Return the (X, Y) coordinate for the center point of the cell that contains the specified text.  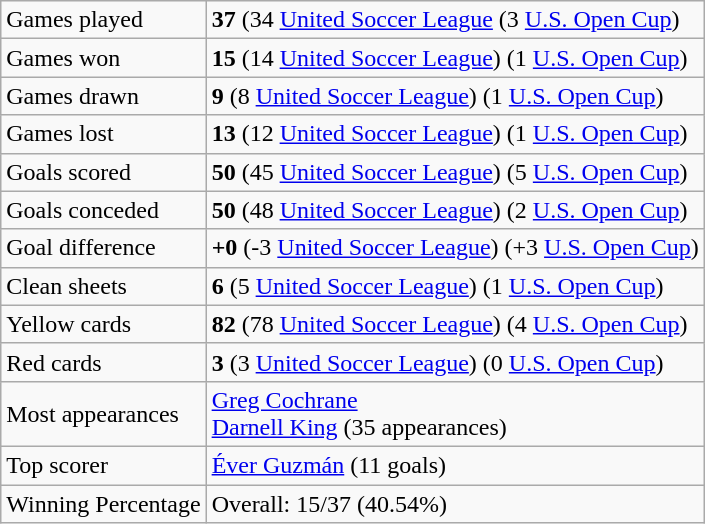
Games played (104, 20)
Most appearances (104, 414)
9 (8 United Soccer League) (1 U.S. Open Cup) (455, 96)
50 (45 United Soccer League) (5 U.S. Open Cup) (455, 172)
50 (48 United Soccer League) (2 U.S. Open Cup) (455, 210)
13 (12 United Soccer League) (1 U.S. Open Cup) (455, 134)
Games lost (104, 134)
Winning Percentage (104, 503)
Goal difference (104, 248)
Greg Cochrane Darnell King (35 appearances) (455, 414)
Games won (104, 58)
+0 (-3 United Soccer League) (+3 U.S. Open Cup) (455, 248)
15 (14 United Soccer League) (1 U.S. Open Cup) (455, 58)
3 (3 United Soccer League) (0 U.S. Open Cup) (455, 362)
37 (34 United Soccer League (3 U.S. Open Cup) (455, 20)
Games drawn (104, 96)
Clean sheets (104, 286)
Goals scored (104, 172)
Goals conceded (104, 210)
Yellow cards (104, 324)
Overall: 15/37 (40.54%) (455, 503)
Red cards (104, 362)
82 (78 United Soccer League) (4 U.S. Open Cup) (455, 324)
Top scorer (104, 465)
Éver Guzmán (11 goals) (455, 465)
6 (5 United Soccer League) (1 U.S. Open Cup) (455, 286)
